Identify which cell holds the provided text, then report its (X, Y) central coordinate. 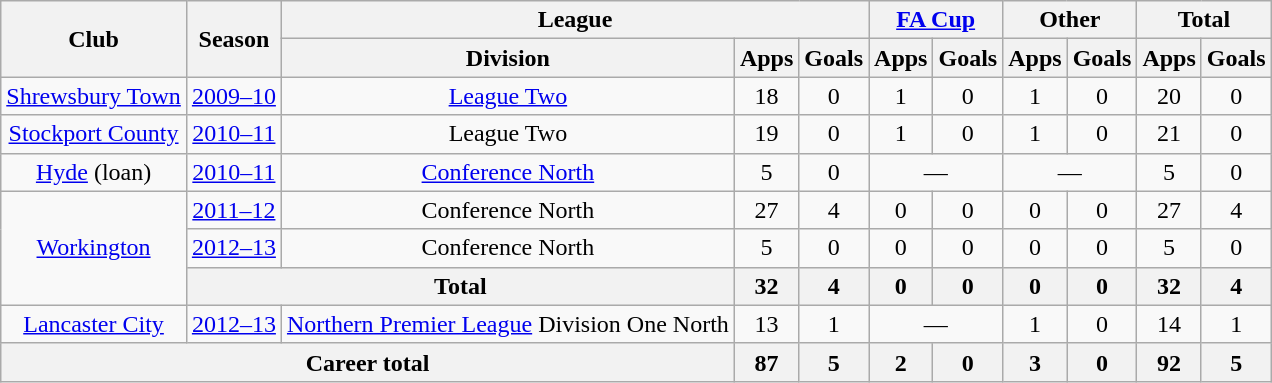
League (574, 20)
Other (1070, 20)
13 (766, 324)
Division (508, 58)
2009–10 (234, 96)
Workington (94, 248)
Season (234, 39)
87 (766, 362)
92 (1169, 362)
21 (1169, 134)
Club (94, 39)
3 (1035, 362)
2011–12 (234, 210)
Lancaster City (94, 324)
19 (766, 134)
Shrewsbury Town (94, 96)
14 (1169, 324)
2 (901, 362)
FA Cup (936, 20)
Northern Premier League Division One North (508, 324)
Career total (368, 362)
Hyde (loan) (94, 172)
18 (766, 96)
20 (1169, 96)
Stockport County (94, 134)
